Provide the [X, Y] coordinate of the cell's center where the given text is located.  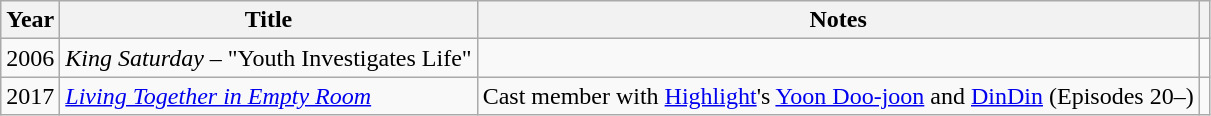
Notes [838, 20]
Cast member with Highlight's Yoon Doo-joon and DinDin (Episodes 20–) [838, 96]
Living Together in Empty Room [268, 96]
Title [268, 20]
2006 [30, 58]
King Saturday – "Youth Investigates Life" [268, 58]
2017 [30, 96]
Year [30, 20]
